Determine the (X, Y) coordinate at the center of the cell enclosing the given text.  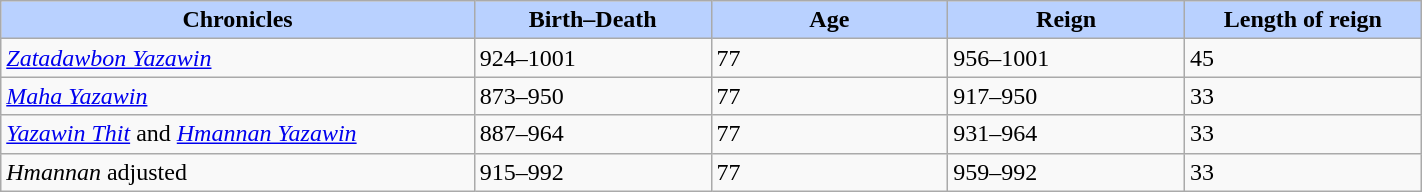
Reign (1066, 20)
956–1001 (1066, 58)
Hmannan adjusted (238, 172)
Yazawin Thit and Hmannan Yazawin (238, 134)
Age (830, 20)
915–992 (592, 172)
873–950 (592, 96)
Length of reign (1302, 20)
45 (1302, 58)
917–950 (1066, 96)
887–964 (592, 134)
Maha Yazawin (238, 96)
Chronicles (238, 20)
Zatadawbon Yazawin (238, 58)
959–992 (1066, 172)
924–1001 (592, 58)
931–964 (1066, 134)
Birth–Death (592, 20)
